Pinpoint the cell where the given text exists, returning its (X, Y) midpoint coordinate. 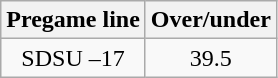
SDSU –17 (74, 58)
Pregame line (74, 20)
Over/under (210, 20)
39.5 (210, 58)
